Provide the (X, Y) coordinate of the cell's center where the given text is located.  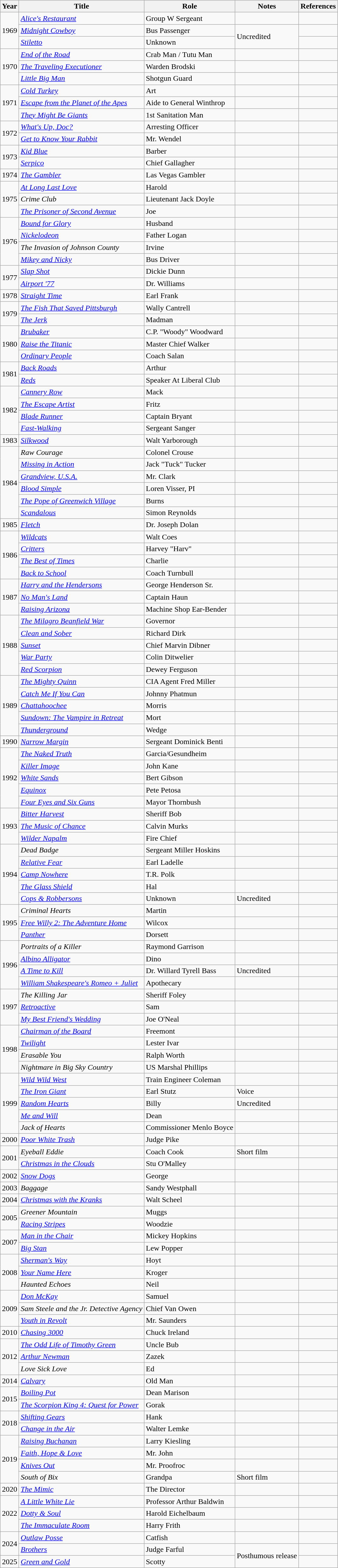
Dead Badge (82, 850)
C.P. "Woody" Woodward (189, 332)
The Scorpion King 4: Quest for Power (82, 1405)
John Kane (189, 766)
The Escape Artist (82, 404)
Sheriff Foley (189, 995)
1985 (10, 525)
Scotty (189, 1562)
1994 (10, 874)
Youth in Revolt (82, 1321)
Stu O'Malley (189, 1164)
The Mimic (82, 1489)
Calvin Murks (189, 826)
Dino (189, 959)
Kid Blue (82, 151)
Simon Reynolds (189, 513)
Earl Stutz (189, 1091)
Neil (189, 1284)
1975 (10, 199)
Notes (267, 6)
Bus Passenger (189, 30)
Mr. Proofroc (189, 1465)
Old Man (189, 1381)
Scandalous (82, 513)
1988 (10, 645)
Samuel (189, 1296)
Raw Courage (82, 452)
Dr. Williams (189, 284)
Walter Lemke (189, 1429)
Wilcox (189, 923)
Judge Farful (189, 1550)
Lester Ivar (189, 1043)
Camp Nowhere (82, 874)
Silkwood (82, 440)
Harry Frith (189, 1526)
Shotgun Guard (189, 79)
Raising Arizona (82, 609)
Apothecary (189, 983)
Bus Driver (189, 259)
T.R. Polk (189, 874)
Dr. Willard Tyrell Bass (189, 971)
Reds (82, 380)
Erasable You (82, 1055)
Sandy Westphall (189, 1188)
Relative Fear (82, 862)
2007 (10, 1242)
1981 (10, 374)
1st Sanitation Man (189, 115)
Blood Simple (82, 488)
A Little White Lie (82, 1501)
Ordinary People (82, 356)
Coach Turnbull (189, 573)
Mack (189, 392)
Panther (82, 935)
Father Logan (189, 235)
Big Stan (82, 1248)
Chuck Ireland (189, 1333)
Raymond Garrison (189, 947)
The Director (189, 1489)
Mayor Thornbush (189, 802)
Grandpa (189, 1477)
Fire Chief (189, 838)
2024 (10, 1544)
Sergeant Miller Hoskins (189, 850)
Captain Bryant (189, 416)
Escape from the Planet of the Apes (82, 103)
Critters (82, 549)
1974 (10, 175)
Raising Buchanan (82, 1441)
Posthumous release (267, 1556)
2005 (10, 1218)
2008 (10, 1272)
1983 (10, 440)
Walt Scheel (189, 1200)
Albino Alligator (82, 959)
Nickelodeon (82, 235)
Thunderground (82, 730)
Dickie Dunn (189, 271)
Sergeant Dominick Benti (189, 742)
The Fish That Saved Pittsburgh (82, 308)
Warden Brodski (189, 67)
Little Big Man (82, 79)
Year (10, 6)
Woodzie (189, 1224)
Jack "Tuck" Tucker (189, 464)
Equinox (82, 790)
Dorsett (189, 935)
Earl Frank (189, 296)
1999 (10, 1103)
CIA Agent Fred Miller (189, 681)
Art (189, 91)
Richard Dirk (189, 633)
Random Hearts (82, 1103)
Hoyt (189, 1260)
The Odd Life of Timothy Green (82, 1345)
Commissioner Menlo Boyce (189, 1128)
Johnny Phatmun (189, 693)
Colin Ditwelier (189, 657)
Change in the Air (82, 1429)
Raise the Titanic (82, 344)
Calvary (82, 1381)
2025 (10, 1562)
Faith, Hope & Love (82, 1453)
Muggs (189, 1212)
Wedge (189, 730)
William Shakespeare's Romeo + Juliet (82, 983)
Harold Eichelbaum (189, 1514)
Boiling Pot (82, 1393)
Las Vegas Gambler (189, 175)
Aide to General Winthrop (189, 103)
Zazek (189, 1357)
Sheriff Bob (189, 814)
Sam (189, 1007)
1976 (10, 241)
Train Engineer Coleman (189, 1079)
Larry Kiesling (189, 1441)
Ralph Worth (189, 1055)
2022 (10, 1513)
Alice's Restaurant (82, 18)
Dean (189, 1115)
2020 (10, 1489)
2004 (10, 1200)
What's Up, Doc? (82, 127)
Martin (189, 910)
Midnight Cowboy (82, 30)
The Iron Giant (82, 1091)
Uncle Bub (189, 1345)
Coach Cook (189, 1152)
Grandview, U.S.A. (82, 476)
2019 (10, 1459)
Irvine (189, 247)
Chief Gallagher (189, 163)
2001 (10, 1158)
Dean Marison (189, 1393)
Eyeball Eddie (82, 1152)
The Music of Chance (82, 826)
Haunted Echoes (82, 1284)
Ed (189, 1369)
Gorak (189, 1405)
Harold (189, 187)
Stiletto (82, 42)
Dewey Ferguson (189, 669)
Fast-Walking (82, 428)
Don McKay (82, 1296)
1982 (10, 410)
Morris (189, 705)
Free Willy 2: The Adventure Home (82, 923)
Arthur (189, 368)
Me and Will (82, 1115)
Mr. John (189, 1453)
Hank (189, 1417)
2000 (10, 1140)
Cold Turkey (82, 91)
Madman (189, 320)
South of Bix (82, 1477)
Sergeant Sanger (189, 428)
Speaker At Liberal Club (189, 380)
Back to School (82, 573)
Wilder Napalm (82, 838)
They Might Be Giants (82, 115)
Billy (189, 1103)
Fritz (189, 404)
Christmas with the Kranks (82, 1200)
Judge Pike (189, 1140)
1989 (10, 705)
Walt Coes (189, 537)
Mr. Wendel (189, 139)
Racing Stripes (82, 1224)
Outlaw Posse (82, 1538)
Earl Ladelle (189, 862)
Wild Wild West (82, 1079)
2002 (10, 1176)
Snow Dogs (82, 1176)
The Immaculate Room (82, 1526)
Missing in Action (82, 464)
Bert Gibson (189, 778)
Master Chief Walker (189, 344)
1995 (10, 922)
Man in the Chair (82, 1236)
Chief Marvin Dibner (189, 645)
Airport '77 (82, 284)
Captain Haun (189, 597)
Kroger (189, 1272)
2010 (10, 1333)
Chairman of the Board (82, 1031)
Professor Arthur Baldwin (189, 1501)
2012 (10, 1357)
Pete Petosa (189, 790)
Lieutenant Jack Doyle (189, 199)
2014 (10, 1381)
Twilight (82, 1043)
Mort (189, 717)
Knives Out (82, 1465)
The Milagro Beanfield War (82, 621)
1993 (10, 826)
The Jerk (82, 320)
At Long Last Love (82, 187)
Chattahoochee (82, 705)
Mikey and Nicky (82, 259)
Arthur Newman (82, 1357)
A Time to Kill (82, 971)
Fletch (82, 525)
Charlie (189, 561)
Clean and Sober (82, 633)
Crime Club (82, 199)
References (318, 6)
Catch Me If You Can (82, 693)
Criminal Hearts (82, 910)
1986 (10, 555)
Christmas in the Clouds (82, 1164)
The Naked Truth (82, 754)
Nightmare in Big Sky Country (82, 1067)
1987 (10, 597)
The Best of Times (82, 561)
Voice (267, 1091)
Freemont (189, 1031)
War Party (82, 657)
Machine Shop Ear-Bender (189, 609)
Narrow Margin (82, 742)
Barber (189, 151)
1997 (10, 1007)
Cops & Robbersons (82, 898)
No Man's Land (82, 597)
The Killing Jar (82, 995)
Title (82, 6)
Brothers (82, 1550)
Greener Mountain (82, 1212)
The Gambler (82, 175)
1979 (10, 314)
1998 (10, 1049)
Shifting Gears (82, 1417)
Chasing 3000 (82, 1333)
Straight Time (82, 296)
Wildcats (82, 537)
1970 (10, 67)
Joe O'Neal (189, 1019)
Governor (189, 621)
Portraits of a Killer (82, 947)
Green and Gold (82, 1562)
Retroactive (82, 1007)
Dotty & Soul (82, 1514)
1996 (10, 965)
The Glass Shield (82, 886)
Coach Salan (189, 356)
Arresting Officer (189, 127)
1992 (10, 778)
George Henderson Sr. (189, 585)
Sherman's Way (82, 1260)
Catfish (189, 1538)
Poor White Trash (82, 1140)
Cannery Row (82, 392)
The Prisoner of Second Avenue (82, 211)
Love Sick Love (82, 1369)
Four Eyes and Six Guns (82, 802)
1971 (10, 103)
1973 (10, 157)
Back Roads (82, 368)
End of the Road (82, 54)
Jack of Hearts (82, 1128)
Hal (189, 886)
Baggage (82, 1188)
Red Scorpion (82, 669)
Mickey Hopkins (189, 1236)
Chief Van Owen (189, 1309)
1978 (10, 296)
Joe (189, 211)
The Mighty Quinn (82, 681)
Bound for Glory (82, 223)
Dr. Joseph Dolan (189, 525)
1980 (10, 344)
Get to Know Your Rabbit (82, 139)
The Invasion of Johnson County (82, 247)
2009 (10, 1308)
Harry and the Hendersons (82, 585)
Mr. Saunders (189, 1321)
Burns (189, 500)
Colonel Crouse (189, 452)
Slap Shot (82, 271)
Serpico (82, 163)
Group W Sergeant (189, 18)
My Best Friend's Wedding (82, 1019)
2003 (10, 1188)
Role (189, 6)
1990 (10, 742)
Wally Cantrell (189, 308)
Sundown: The Vampire in Retreat (82, 717)
Bitter Harvest (82, 814)
1984 (10, 482)
Your Name Here (82, 1272)
1972 (10, 133)
US Marshal Phillips (189, 1067)
George (189, 1176)
Lew Popper (189, 1248)
Loren Visser, PI (189, 488)
Walt Yarborough (189, 440)
Killer Image (82, 766)
The Traveling Executioner (82, 67)
1969 (10, 30)
Sunset (82, 645)
White Sands (82, 778)
The Pope of Greenwich Village (82, 500)
2018 (10, 1423)
Brubaker (82, 332)
1977 (10, 277)
Mr. Clark (189, 476)
Crab Man / Tutu Man (189, 54)
Husband (189, 223)
Sam Steele and the Jr. Detective Agency (82, 1309)
2015 (10, 1399)
Harvey "Harv" (189, 549)
Blade Runner (82, 416)
Garcia/Gesundheim (189, 754)
